Detect which cell encompasses the target text, then output its (x, y) center coordinate. 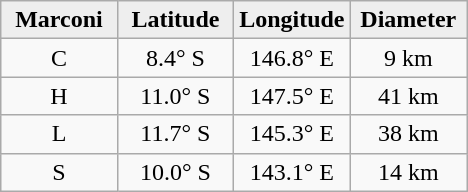
Latitude (175, 20)
38 km (408, 134)
S (59, 172)
L (59, 134)
10.0° S (175, 172)
145.3° E (292, 134)
147.5° E (292, 96)
146.8° E (292, 58)
Marconi (59, 20)
41 km (408, 96)
14 km (408, 172)
11.7° S (175, 134)
Longitude (292, 20)
143.1° E (292, 172)
8.4° S (175, 58)
9 km (408, 58)
Diameter (408, 20)
11.0° S (175, 96)
C (59, 58)
H (59, 96)
